Capture the cell that displays the provided text and extract its (x, y) central coordinate. 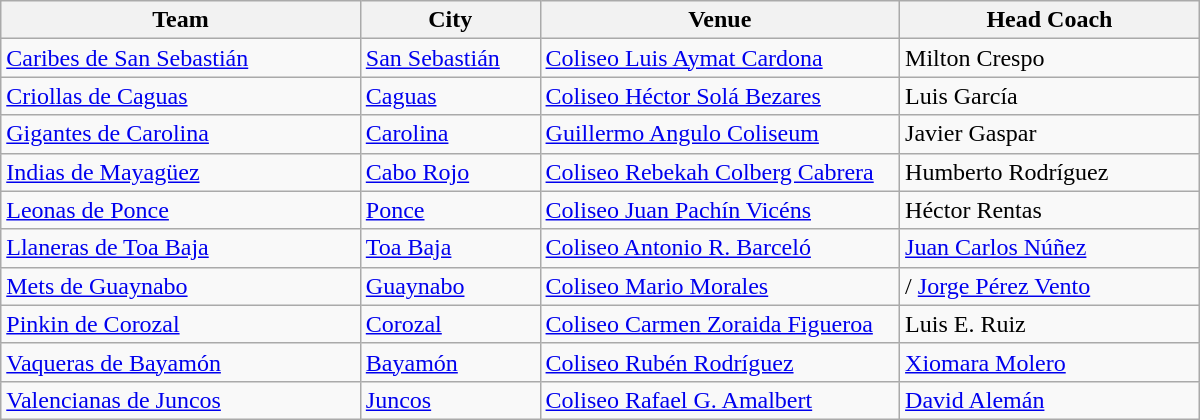
Leonas de Ponce (181, 210)
Bayamón (450, 362)
Luis E. Ruiz (1050, 324)
Venue (720, 20)
Javier Gaspar (1050, 134)
Vaqueras de Bayamón (181, 362)
Luis García (1050, 96)
San Sebastián (450, 58)
Xiomara Molero (1050, 362)
Gigantes de Carolina (181, 134)
Caguas (450, 96)
Coliseo Carmen Zoraida Figueroa (720, 324)
Ponce (450, 210)
Indias de Mayagüez (181, 172)
Llaneras de Toa Baja (181, 248)
Pinkin de Corozal (181, 324)
Héctor Rentas (1050, 210)
Coliseo Rubén Rodríguez (720, 362)
Carolina (450, 134)
Team (181, 20)
Coliseo Rafael G. Amalbert (720, 400)
Criollas de Caguas (181, 96)
/ Jorge Pérez Vento (1050, 286)
Valencianas de Juncos (181, 400)
David Alemán (1050, 400)
Guillermo Angulo Coliseum (720, 134)
Coliseo Mario Morales (720, 286)
Humberto Rodríguez (1050, 172)
Coliseo Antonio R. Barceló (720, 248)
Toa Baja (450, 248)
Juan Carlos Núñez (1050, 248)
Cabo Rojo (450, 172)
Milton Crespo (1050, 58)
Corozal (450, 324)
Coliseo Rebekah Colberg Cabrera (720, 172)
Mets de Guaynabo (181, 286)
City (450, 20)
Caribes de San Sebastián (181, 58)
Head Coach (1050, 20)
Guaynabo (450, 286)
Coliseo Luis Aymat Cardona (720, 58)
Coliseo Juan Pachín Vicéns (720, 210)
Coliseo Héctor Solá Bezares (720, 96)
Juncos (450, 400)
